Provide the (X, Y) coordinate of the cell's center where the given text is located.  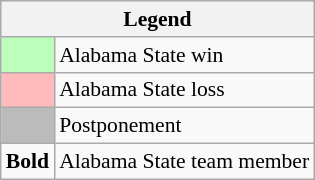
Alabama State win (184, 55)
Alabama State team member (184, 162)
Legend (158, 19)
Postponement (184, 126)
Alabama State loss (184, 90)
Bold (28, 162)
